Find where the given text appears and provide that cell's center as [X, Y] coordinate. 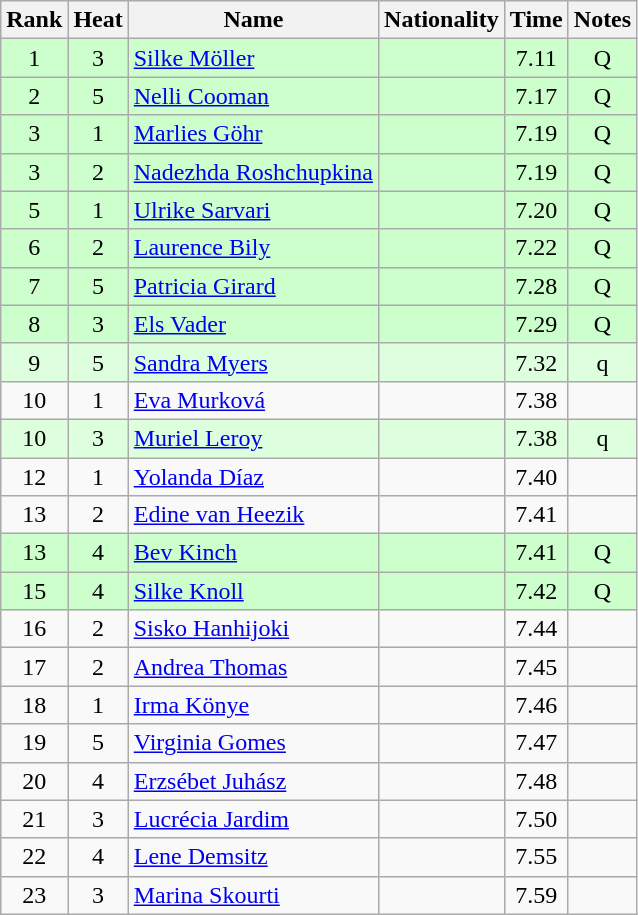
Bev Kinch [253, 553]
7.32 [536, 362]
22 [34, 857]
7.40 [536, 477]
Nationality [442, 20]
Silke Knoll [253, 591]
12 [34, 477]
7.11 [536, 58]
7.47 [536, 743]
Time [536, 20]
17 [34, 667]
Patricia Girard [253, 286]
19 [34, 743]
7.28 [536, 286]
Virginia Gomes [253, 743]
6 [34, 248]
Notes [602, 20]
Name [253, 20]
7.45 [536, 667]
20 [34, 781]
7.22 [536, 248]
Marina Skourti [253, 895]
Nadezhda Roshchupkina [253, 172]
18 [34, 705]
16 [34, 629]
7.20 [536, 210]
Irma Könye [253, 705]
Sisko Hanhijoki [253, 629]
7.46 [536, 705]
7.48 [536, 781]
7.50 [536, 819]
Sandra Myers [253, 362]
8 [34, 324]
Andrea Thomas [253, 667]
21 [34, 819]
7 [34, 286]
23 [34, 895]
Eva Murková [253, 400]
Laurence Bily [253, 248]
Heat [98, 20]
7.59 [536, 895]
Erzsébet Juhász [253, 781]
7.29 [536, 324]
7.55 [536, 857]
Nelli Cooman [253, 96]
7.42 [536, 591]
Ulrike Sarvari [253, 210]
Yolanda Díaz [253, 477]
Marlies Göhr [253, 134]
Lene Demsitz [253, 857]
15 [34, 591]
Els Vader [253, 324]
9 [34, 362]
Edine van Heezik [253, 515]
Silke Möller [253, 58]
7.17 [536, 96]
Lucrécia Jardim [253, 819]
Rank [34, 20]
7.44 [536, 629]
Muriel Leroy [253, 438]
